From the cell containing the given text, extract its center point as [X, Y] coordinate. 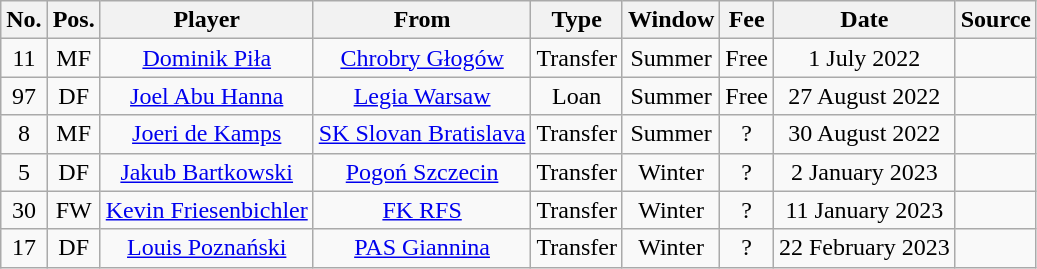
17 [24, 248]
Window [670, 20]
Kevin Friesenbichler [206, 210]
1 July 2022 [864, 58]
FK RFS [422, 210]
Legia Warsaw [422, 96]
Date [864, 20]
FW [74, 210]
Dominik Piła [206, 58]
Pos. [74, 20]
From [422, 20]
Pogoń Szczecin [422, 172]
30 [24, 210]
Jakub Bartkowski [206, 172]
5 [24, 172]
11 January 2023 [864, 210]
No. [24, 20]
27 August 2022 [864, 96]
Player [206, 20]
8 [24, 134]
11 [24, 58]
Loan [577, 96]
Fee [747, 20]
Joeri de Kamps [206, 134]
30 August 2022 [864, 134]
2 January 2023 [864, 172]
Joel Abu Hanna [206, 96]
PAS Giannina [422, 248]
SK Slovan Bratislava [422, 134]
22 February 2023 [864, 248]
97 [24, 96]
Type [577, 20]
Chrobry Głogów [422, 58]
Source [996, 20]
Louis Poznański [206, 248]
